Output the [X, Y] coordinate of the center of the cell containing the given text.  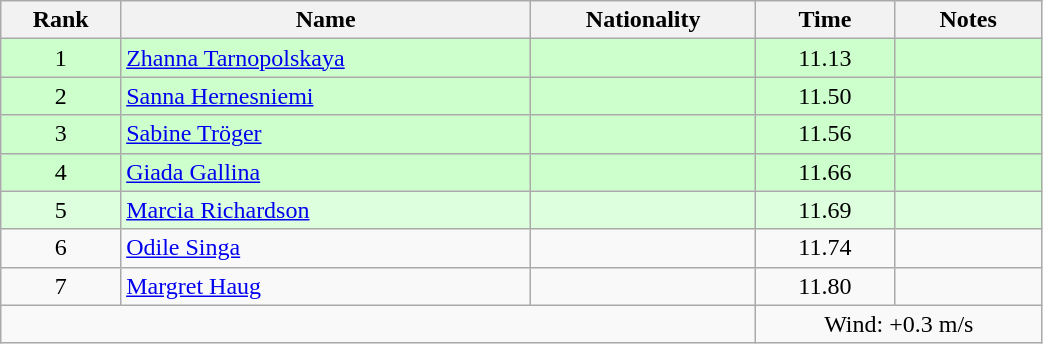
11.56 [826, 134]
Giada Gallina [326, 172]
Name [326, 20]
Wind: +0.3 m/s [899, 324]
Nationality [644, 20]
5 [61, 210]
Margret Haug [326, 286]
3 [61, 134]
Rank [61, 20]
11.66 [826, 172]
Time [826, 20]
Sabine Tröger [326, 134]
Marcia Richardson [326, 210]
1 [61, 58]
4 [61, 172]
Sanna Hernesniemi [326, 96]
6 [61, 248]
11.50 [826, 96]
Notes [968, 20]
Zhanna Tarnopolskaya [326, 58]
11.74 [826, 248]
11.80 [826, 286]
11.69 [826, 210]
7 [61, 286]
11.13 [826, 58]
2 [61, 96]
Odile Singa [326, 248]
